Output the [x, y] coordinate of the center of the cell containing the given text.  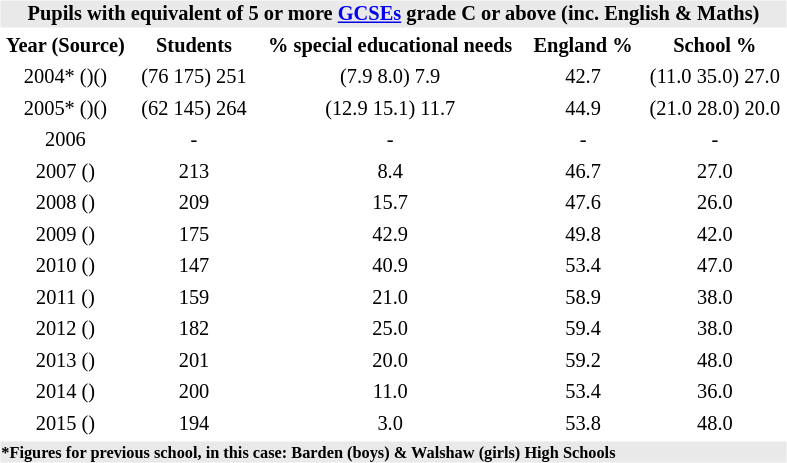
26.0 [715, 204]
Students [194, 46]
(12.9 15.1) 11.7 [390, 108]
11.0 [390, 392]
59.2 [583, 360]
2006 [66, 140]
School % [715, 46]
147 [194, 266]
159 [194, 298]
182 [194, 330]
209 [194, 204]
20.0 [390, 360]
2011 () [66, 298]
England % [583, 46]
2015 () [66, 424]
8.4 [390, 172]
(62 145) 264 [194, 108]
53.8 [583, 424]
2008 () [66, 204]
2005* ()() [66, 108]
(76 175) 251 [194, 78]
2014 () [66, 392]
(21.0 28.0) 20.0 [715, 108]
194 [194, 424]
Pupils with equivalent of 5 or more GCSEs grade C or above (inc. English & Maths) [394, 14]
Year (Source) [66, 46]
15.7 [390, 204]
42.9 [390, 234]
2004* ()() [66, 78]
(11.0 35.0) 27.0 [715, 78]
44.9 [583, 108]
2009 () [66, 234]
27.0 [715, 172]
(7.9 8.0) 7.9 [390, 78]
2012 () [66, 330]
2007 () [66, 172]
36.0 [715, 392]
58.9 [583, 298]
*Figures for previous school, in this case: Barden (boys) & Walshaw (girls) High Schools [394, 452]
42.7 [583, 78]
42.0 [715, 234]
47.6 [583, 204]
3.0 [390, 424]
201 [194, 360]
% special educational needs [390, 46]
49.8 [583, 234]
46.7 [583, 172]
25.0 [390, 330]
200 [194, 392]
59.4 [583, 330]
2013 () [66, 360]
40.9 [390, 266]
2010 () [66, 266]
175 [194, 234]
213 [194, 172]
47.0 [715, 266]
21.0 [390, 298]
